Provide the (X, Y) coordinate of the cell's center where the given text is located.  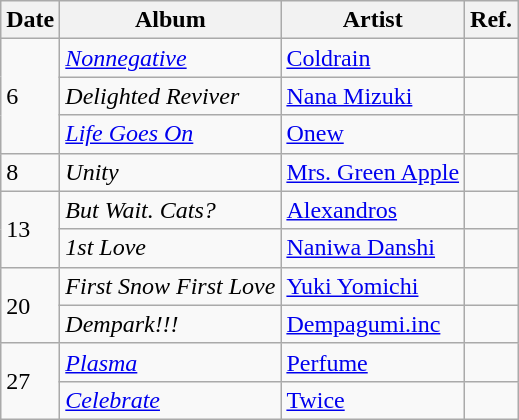
Celebrate (170, 400)
Nana Mizuki (373, 96)
27 (30, 381)
Dempark!!! (170, 324)
Artist (373, 20)
Twice (373, 400)
13 (30, 229)
Coldrain (373, 58)
6 (30, 96)
Onew (373, 134)
Album (170, 20)
Perfume (373, 362)
First Snow First Love (170, 286)
1st Love (170, 248)
Alexandros (373, 210)
Naniwa Danshi (373, 248)
Ref. (492, 20)
Dempagumi.inc (373, 324)
Delighted Reviver (170, 96)
20 (30, 305)
Life Goes On (170, 134)
8 (30, 172)
Date (30, 20)
Plasma (170, 362)
Mrs. Green Apple (373, 172)
Nonnegative (170, 58)
But Wait. Cats? (170, 210)
Yuki Yomichi (373, 286)
Unity (170, 172)
